Locate the cell with the specified text and output its (X, Y) center coordinate. 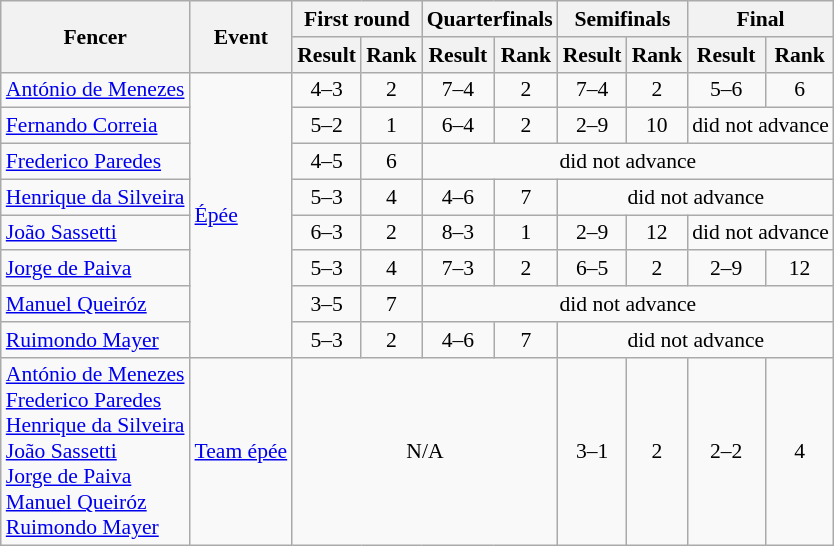
8–3 (458, 233)
Jorge de Paiva (96, 269)
Semifinals (622, 19)
3–1 (592, 452)
5–6 (726, 90)
António de Menezes (96, 90)
Quarterfinals (490, 19)
Fencer (96, 36)
Épée (242, 214)
António de Menezes Frederico Paredes Henrique da Silveira João Sassetti Jorge de Paiva Manuel Queiróz Ruimondo Mayer (96, 452)
Manuel Queiróz (96, 304)
10 (658, 126)
First round (356, 19)
4–5 (326, 162)
Team épée (242, 452)
2–2 (726, 452)
Fernando Correia (96, 126)
4–3 (326, 90)
6–4 (458, 126)
João Sassetti (96, 233)
Final (760, 19)
3–5 (326, 304)
5–2 (326, 126)
Ruimondo Mayer (96, 340)
6–5 (592, 269)
6–3 (326, 233)
Henrique da Silveira (96, 197)
Frederico Paredes (96, 162)
7–3 (458, 269)
N/A (424, 452)
Event (242, 36)
